Provide the [X, Y] coordinate of the cell's center where the given text is located.  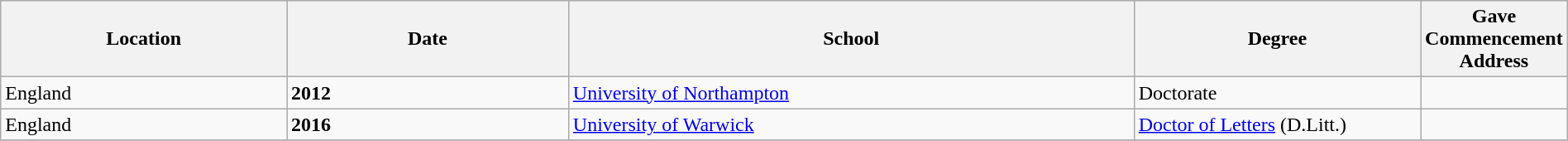
Gave Commencement Address [1494, 39]
2012 [428, 93]
School [851, 39]
Doctor of Letters (D.Litt.) [1277, 124]
Doctorate [1277, 93]
Date [428, 39]
University of Warwick [851, 124]
Location [144, 39]
2016 [428, 124]
University of Northampton [851, 93]
Degree [1277, 39]
